Detect which cell encompasses the target text, then output its [x, y] center coordinate. 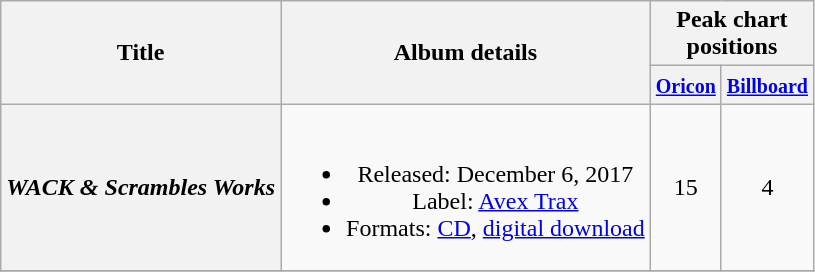
Billboard [767, 85]
WACK & Scrambles Works [141, 188]
Peak chart positions [732, 34]
4 [767, 188]
Title [141, 52]
Released: December 6, 2017Label: Avex TraxFormats: CD, digital download [466, 188]
15 [686, 188]
Album details [466, 52]
Oricon [686, 85]
